Pinpoint the cell where the given text exists, returning its (X, Y) midpoint coordinate. 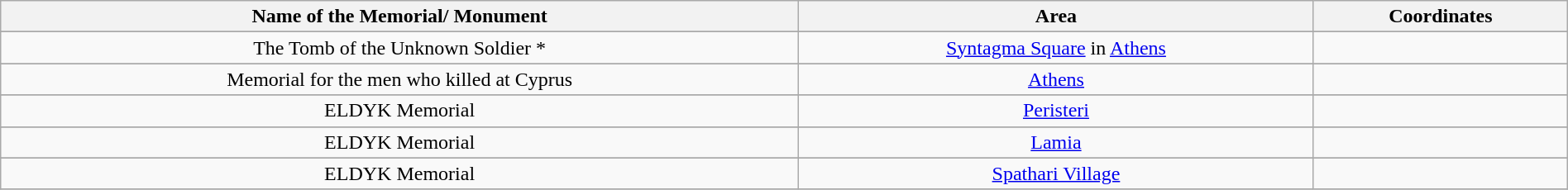
Lamia (1055, 142)
Memorial for the men who killed at Cyprus (400, 79)
Spathari Village (1055, 173)
Syntagma Square in Athens (1055, 48)
Name of the Memorial/ Monument (400, 17)
Athens (1055, 79)
Area (1055, 17)
The Tomb of the Unknown Soldier * (400, 48)
Peristeri (1055, 111)
Coordinates (1441, 17)
